Return the (x, y) coordinate for the center point of the cell that contains the specified text.  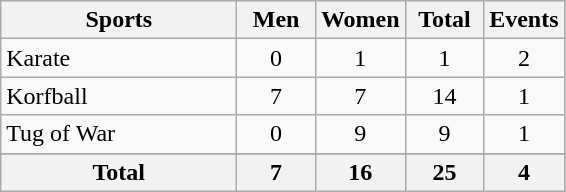
14 (444, 96)
Karate (119, 58)
Men (276, 20)
Women (360, 20)
16 (360, 172)
Korfball (119, 96)
25 (444, 172)
4 (524, 172)
2 (524, 58)
Sports (119, 20)
Tug of War (119, 134)
Events (524, 20)
